Find where the given text appears and provide that cell's center as (x, y) coordinate. 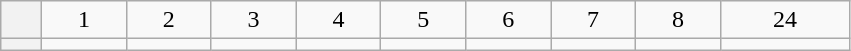
1 (84, 20)
4 (338, 20)
24 (784, 20)
3 (254, 20)
2 (168, 20)
8 (678, 20)
5 (424, 20)
6 (508, 20)
7 (594, 20)
